Locate the cell with the specified text and output its (X, Y) center coordinate. 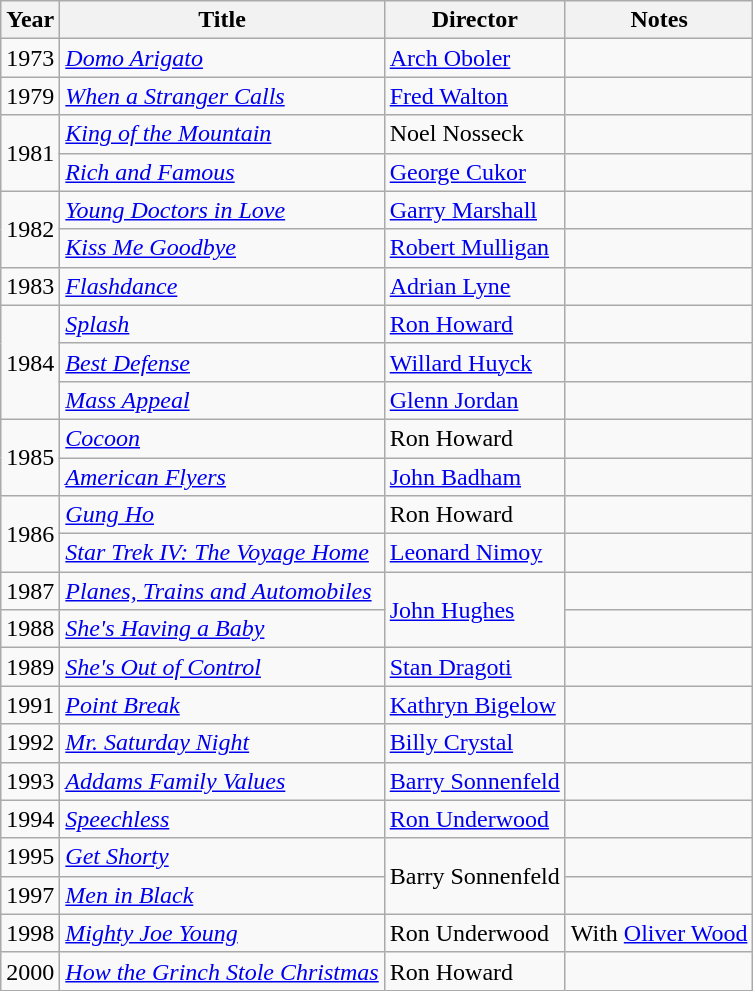
Stan Dragoti (474, 667)
Title (222, 20)
Kiss Me Goodbye (222, 248)
She's Having a Baby (222, 629)
1994 (30, 819)
Mighty Joe Young (222, 933)
Rich and Famous (222, 172)
Fred Walton (474, 96)
Mr. Saturday Night (222, 743)
Addams Family Values (222, 781)
Get Shorty (222, 857)
Notes (659, 20)
Year (30, 20)
1985 (30, 457)
How the Grinch Stole Christmas (222, 971)
Flashdance (222, 286)
She's Out of Control (222, 667)
George Cukor (474, 172)
1988 (30, 629)
Best Defense (222, 362)
Star Trek IV: The Voyage Home (222, 553)
King of the Mountain (222, 134)
Kathryn Bigelow (474, 705)
1986 (30, 534)
Mass Appeal (222, 400)
1981 (30, 153)
Domo Arigato (222, 58)
Planes, Trains and Automobiles (222, 591)
Splash (222, 324)
1998 (30, 933)
John Hughes (474, 610)
Speechless (222, 819)
Cocoon (222, 438)
Director (474, 20)
1973 (30, 58)
Glenn Jordan (474, 400)
1991 (30, 705)
1989 (30, 667)
Noel Nosseck (474, 134)
2000 (30, 971)
Willard Huyck (474, 362)
When a Stranger Calls (222, 96)
Garry Marshall (474, 210)
John Badham (474, 477)
1995 (30, 857)
With Oliver Wood (659, 933)
Leonard Nimoy (474, 553)
Point Break (222, 705)
Arch Oboler (474, 58)
1984 (30, 362)
1982 (30, 229)
Young Doctors in Love (222, 210)
Gung Ho (222, 515)
Adrian Lyne (474, 286)
1993 (30, 781)
Men in Black (222, 895)
Robert Mulligan (474, 248)
1992 (30, 743)
1979 (30, 96)
American Flyers (222, 477)
1983 (30, 286)
Billy Crystal (474, 743)
1987 (30, 591)
1997 (30, 895)
